Provide the (X, Y) coordinate of the cell's center where the given text is located.  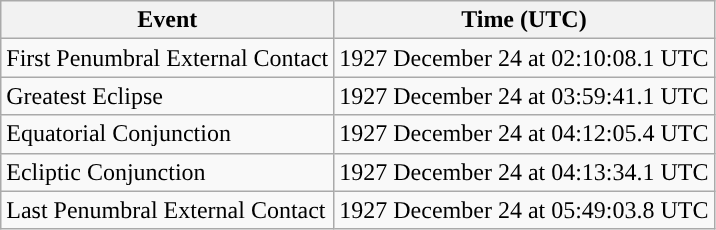
Greatest Eclipse (168, 96)
Event (168, 20)
Equatorial Conjunction (168, 134)
1927 December 24 at 05:49:03.8 UTC (524, 210)
1927 December 24 at 04:13:34.1 UTC (524, 172)
Last Penumbral External Contact (168, 210)
Time (UTC) (524, 20)
1927 December 24 at 02:10:08.1 UTC (524, 58)
1927 December 24 at 04:12:05.4 UTC (524, 134)
Ecliptic Conjunction (168, 172)
1927 December 24 at 03:59:41.1 UTC (524, 96)
First Penumbral External Contact (168, 58)
